Return the [x, y] coordinate for the center point of the cell that contains the specified text.  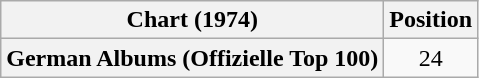
Position [431, 20]
24 [431, 58]
Chart (1974) [192, 20]
German Albums (Offizielle Top 100) [192, 58]
